Extract the [x, y] coordinate from the center of the cell holding the provided text.  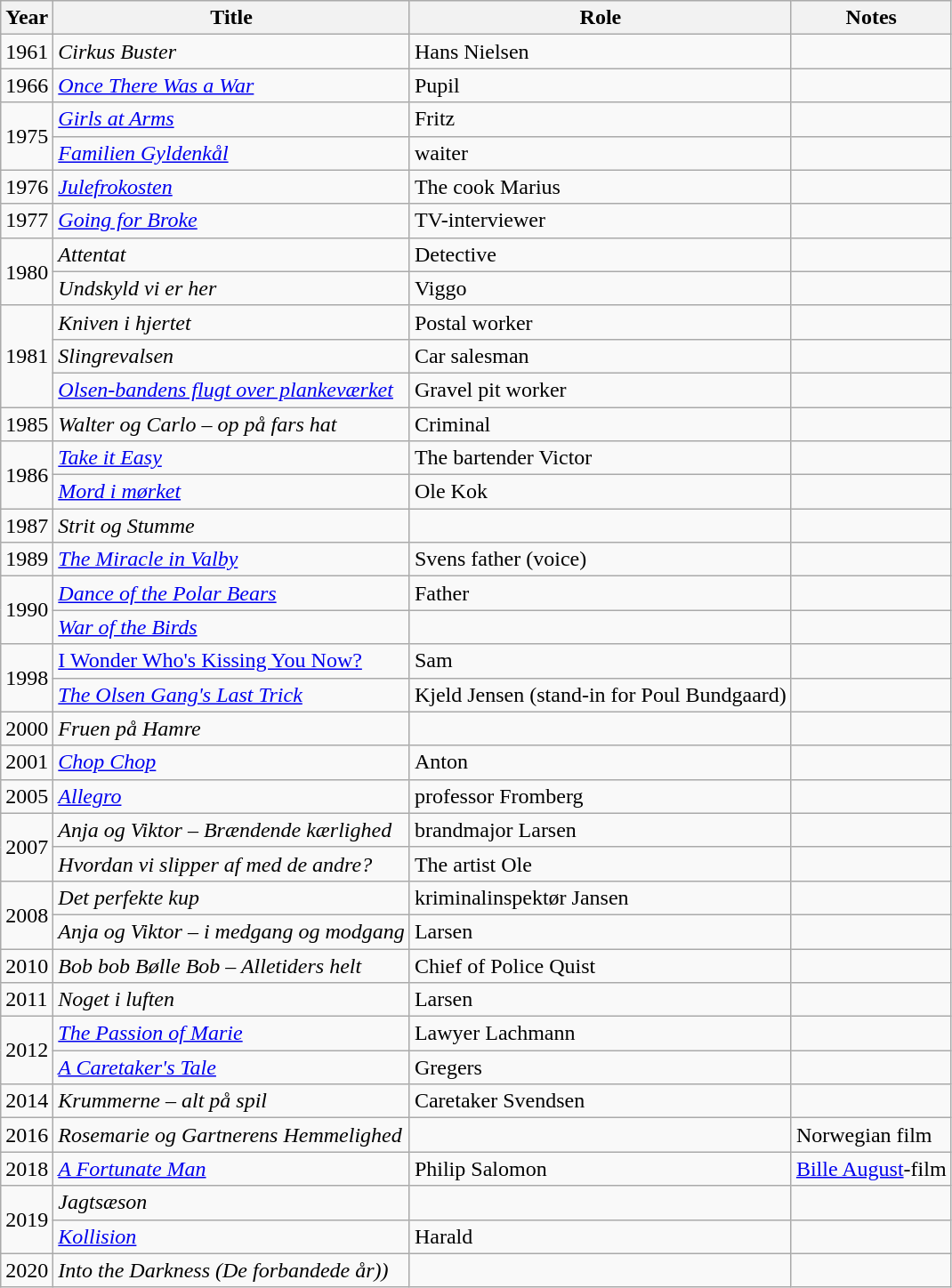
Dance of the Polar Bears [231, 593]
Krummerne – alt på spil [231, 1101]
Olsen-bandens flugt over plankeværket [231, 390]
Sam [600, 661]
Familien Gyldenkål [231, 153]
TV-interviewer [600, 221]
Anton [600, 762]
2019 [27, 1220]
Viggo [600, 288]
1981 [27, 356]
Walter og Carlo – op på fars hat [231, 424]
2005 [27, 796]
Det perfekte kup [231, 898]
Gravel pit worker [600, 390]
Kjeld Jensen (stand-in for Poul Bundgaard) [600, 695]
Bille August-film [871, 1169]
waiter [600, 153]
Svens father (voice) [600, 559]
Title [231, 18]
2001 [27, 762]
1986 [27, 475]
Into the Darkness (De forbandede år)) [231, 1270]
War of the Birds [231, 627]
1990 [27, 610]
2000 [27, 729]
Rosemarie og Gartnerens Hemmelighed [231, 1135]
Role [600, 18]
The artist Ole [600, 864]
Fritz [600, 119]
Philip Salomon [600, 1169]
Bob bob Bølle Bob – Alletiders helt [231, 965]
Take it Easy [231, 458]
Hvordan vi slipper af med de andre? [231, 864]
Caretaker Svendsen [600, 1101]
brandmajor Larsen [600, 830]
1989 [27, 559]
Slingrevalsen [231, 356]
Pupil [600, 85]
Criminal [600, 424]
Norwegian film [871, 1135]
2007 [27, 847]
Kollision [231, 1236]
1975 [27, 136]
Harald [600, 1236]
2010 [27, 965]
1966 [27, 85]
Gregers [600, 1067]
2014 [27, 1101]
2016 [27, 1135]
The Olsen Gang's Last Trick [231, 695]
Year [27, 18]
A Caretaker's Tale [231, 1067]
Kniven i hjertet [231, 322]
1987 [27, 526]
Once There Was a War [231, 85]
Strit og Stumme [231, 526]
Postal worker [600, 322]
Father [600, 593]
Cirkus Buster [231, 52]
Lawyer Lachmann [600, 1034]
Chief of Police Quist [600, 965]
1985 [27, 424]
1961 [27, 52]
Undskyld vi er her [231, 288]
Hans Nielsen [600, 52]
2008 [27, 914]
2020 [27, 1270]
Notes [871, 18]
The Miracle in Valby [231, 559]
2012 [27, 1051]
Girls at Arms [231, 119]
professor Fromberg [600, 796]
Mord i mørket [231, 492]
The bartender Victor [600, 458]
1998 [27, 678]
Anja og Viktor – i medgang og modgang [231, 931]
Anja og Viktor – Brændende kærlighed [231, 830]
Fruen på Hamre [231, 729]
kriminalinspektør Jansen [600, 898]
I Wonder Who's Kissing You Now? [231, 661]
2011 [27, 1000]
2018 [27, 1169]
Noget i luften [231, 1000]
The Passion of Marie [231, 1034]
Going for Broke [231, 221]
A Fortunate Man [231, 1169]
Allegro [231, 796]
Attentat [231, 254]
1976 [27, 187]
Detective [600, 254]
1980 [27, 271]
Ole Kok [600, 492]
Chop Chop [231, 762]
The cook Marius [600, 187]
Julefrokosten [231, 187]
1977 [27, 221]
Jagtsæson [231, 1203]
Car salesman [600, 356]
